Find where the given text appears and provide that cell's center as (X, Y) coordinate. 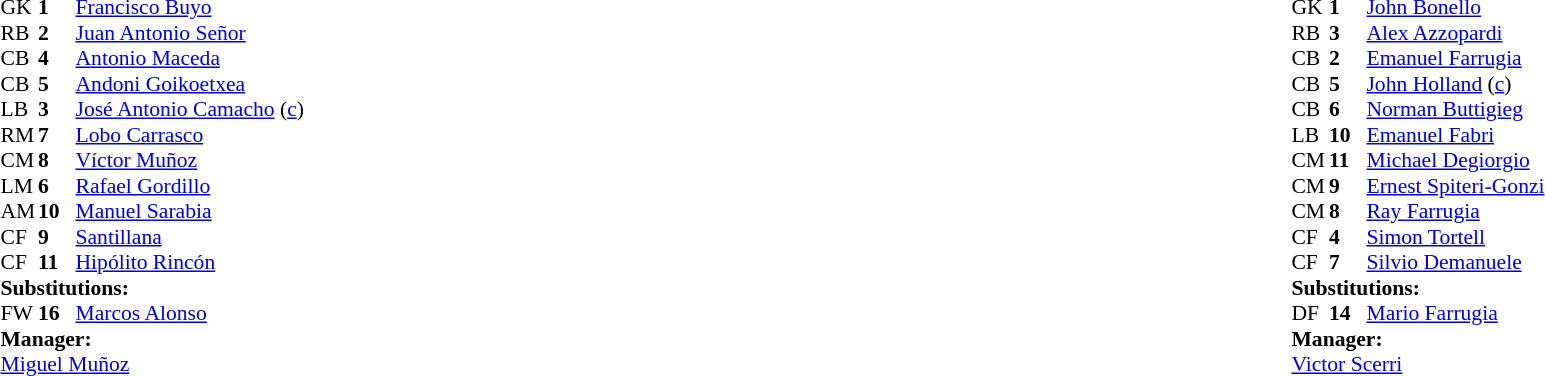
Rafael Gordillo (190, 186)
16 (57, 313)
Marcos Alonso (190, 313)
Emanuel Farrugia (1455, 59)
14 (1348, 313)
Víctor Muñoz (190, 161)
Norman Buttigieg (1455, 109)
AM (19, 211)
Emanuel Fabri (1455, 135)
Antonio Maceda (190, 59)
John Holland (c) (1455, 84)
Simon Tortell (1455, 237)
José Antonio Camacho (c) (190, 109)
Alex Azzopardi (1455, 33)
Mario Farrugia (1455, 313)
Michael Degiorgio (1455, 161)
Ernest Spiteri-Gonzi (1455, 186)
Ray Farrugia (1455, 211)
Manuel Sarabia (190, 211)
Juan Antonio Señor (190, 33)
Lobo Carrasco (190, 135)
DF (1310, 313)
Santillana (190, 237)
LM (19, 186)
RM (19, 135)
Silvio Demanuele (1455, 263)
FW (19, 313)
Hipólito Rincón (190, 263)
Andoni Goikoetxea (190, 84)
